Determine the (x, y) coordinate at the center of the cell enclosing the given text.  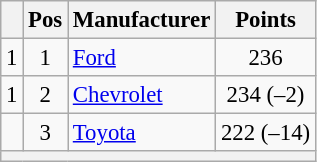
Toyota (142, 133)
Pos (46, 20)
2 (46, 95)
Manufacturer (142, 20)
Ford (142, 58)
3 (46, 133)
236 (266, 58)
Points (266, 20)
Chevrolet (142, 95)
222 (–14) (266, 133)
234 (–2) (266, 95)
